Output the (X, Y) coordinate of the center of the cell containing the given text.  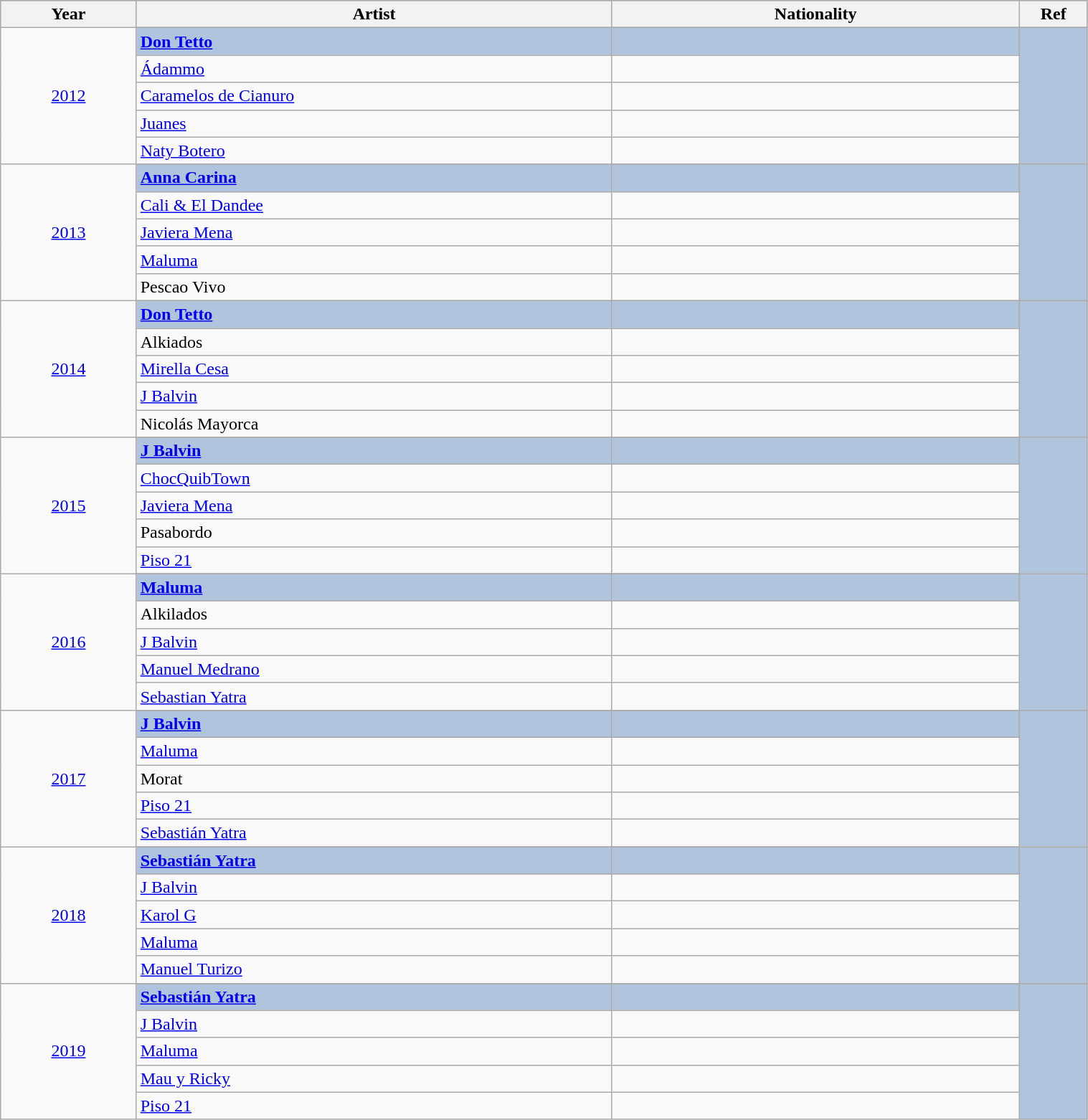
Artist (374, 14)
ChocQuibTown (374, 478)
2013 (69, 232)
2019 (69, 1051)
Cali & El Dandee (374, 205)
Pasabordo (374, 533)
Manuel Turizo (374, 969)
2012 (69, 96)
Alkiados (374, 342)
Naty Botero (374, 151)
Alkilados (374, 614)
Year (69, 14)
Ref (1053, 14)
Juanes (374, 123)
Nationality (815, 14)
2017 (69, 778)
Nicolás Mayorca (374, 424)
Caramelos de Cianuro (374, 96)
Ádammo (374, 69)
Morat (374, 778)
2015 (69, 506)
2016 (69, 642)
Mau y Ricky (374, 1078)
Pescao Vivo (374, 287)
Manuel Medrano (374, 669)
Mirella Cesa (374, 369)
2018 (69, 915)
Karol G (374, 915)
Anna Carina (374, 178)
2014 (69, 369)
Sebastian Yatra (374, 696)
